Pinpoint the cell where the given text exists, returning its [x, y] midpoint coordinate. 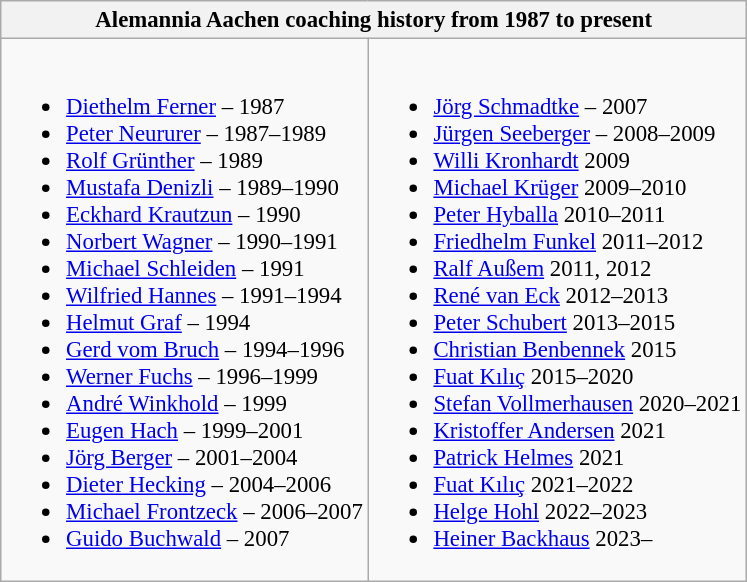
Alemannia Aachen coaching history from 1987 to present [374, 20]
